Output the [X, Y] coordinate of the center of the cell containing the given text.  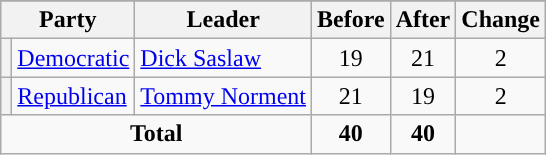
Dick Saslaw [224, 58]
Total [156, 134]
After [423, 20]
Tommy Norment [224, 96]
Party [68, 20]
Change [501, 20]
Democratic [74, 58]
Before [352, 20]
Republican [74, 96]
Leader [224, 20]
